Return the [X, Y] coordinate for the center point of the cell that contains the specified text.  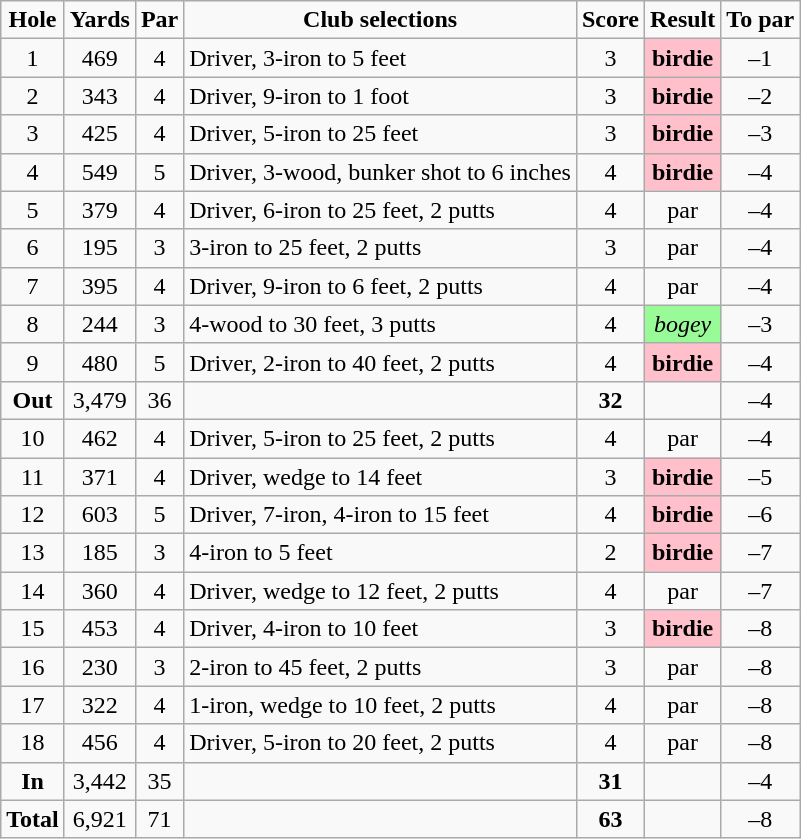
Driver, 4-iron to 10 feet [380, 629]
71 [159, 819]
–5 [760, 477]
Driver, 6-iron to 25 feet, 2 putts [380, 210]
Driver, 7-iron, 4-iron to 15 feet [380, 515]
–2 [760, 96]
7 [33, 286]
549 [100, 172]
1-iron, wedge to 10 feet, 2 putts [380, 705]
371 [100, 477]
4-iron to 5 feet [380, 553]
–6 [760, 515]
Score [610, 20]
Driver, 5-iron to 20 feet, 2 putts [380, 743]
18 [33, 743]
244 [100, 324]
425 [100, 134]
8 [33, 324]
Driver, 9-iron to 6 feet, 2 putts [380, 286]
185 [100, 553]
453 [100, 629]
35 [159, 781]
195 [100, 248]
To par [760, 20]
Total [33, 819]
462 [100, 438]
469 [100, 58]
603 [100, 515]
395 [100, 286]
12 [33, 515]
Yards [100, 20]
63 [610, 819]
Driver, 3-wood, bunker shot to 6 inches [380, 172]
6 [33, 248]
Driver, 5-iron to 25 feet [380, 134]
13 [33, 553]
379 [100, 210]
480 [100, 362]
3-iron to 25 feet, 2 putts [380, 248]
456 [100, 743]
Result [682, 20]
Driver, 9-iron to 1 foot [380, 96]
36 [159, 400]
Driver, wedge to 14 feet [380, 477]
11 [33, 477]
9 [33, 362]
4-wood to 30 feet, 3 putts [380, 324]
Driver, wedge to 12 feet, 2 putts [380, 591]
17 [33, 705]
1 [33, 58]
Club selections [380, 20]
2-iron to 45 feet, 2 putts [380, 667]
3,479 [100, 400]
10 [33, 438]
Driver, 2-iron to 40 feet, 2 putts [380, 362]
15 [33, 629]
360 [100, 591]
–1 [760, 58]
Hole [33, 20]
3,442 [100, 781]
32 [610, 400]
Driver, 5-iron to 25 feet, 2 putts [380, 438]
6,921 [100, 819]
31 [610, 781]
14 [33, 591]
In [33, 781]
343 [100, 96]
Driver, 3-iron to 5 feet [380, 58]
16 [33, 667]
Out [33, 400]
Par [159, 20]
bogey [682, 324]
230 [100, 667]
322 [100, 705]
